Scan for the cell matching the given text and deliver its [X, Y] coordinate at center. 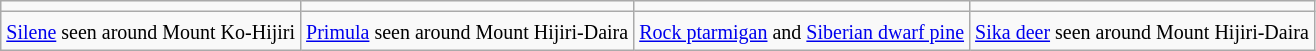
Sika deer seen around Mount Hijiri-Daira [1142, 31]
Silene seen around Mount Ko-Hijiri [151, 31]
Rock ptarmigan and Siberian dwarf pine [802, 31]
Primula seen around Mount Hijiri-Daira [468, 31]
